Output the [x, y] coordinate of the center of the cell containing the given text.  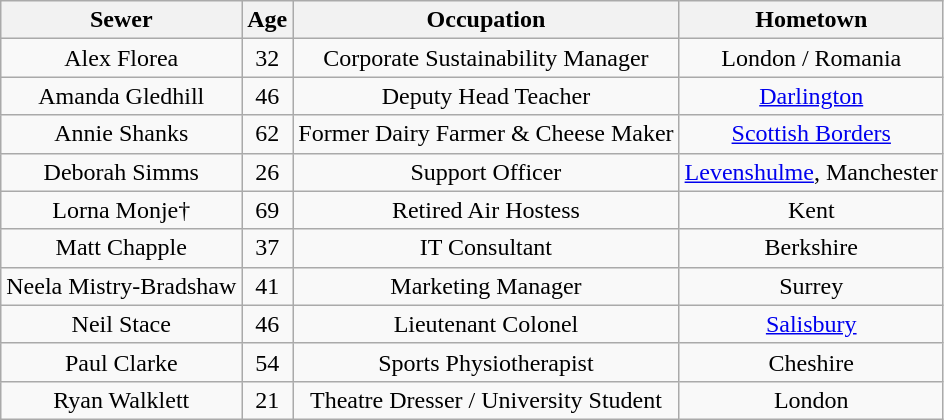
Former Dairy Farmer & Cheese Maker [486, 134]
Sewer [122, 20]
Surrey [811, 286]
Occupation [486, 20]
Theatre Dresser / University Student [486, 400]
Scottish Borders [811, 134]
Neil Stace [122, 324]
54 [268, 362]
Amanda Gledhill [122, 96]
Corporate Sustainability Manager [486, 58]
Ryan Walklett [122, 400]
Lorna Monje† [122, 210]
Deputy Head Teacher [486, 96]
London [811, 400]
Paul Clarke [122, 362]
Cheshire [811, 362]
21 [268, 400]
Hometown [811, 20]
Deborah Simms [122, 172]
69 [268, 210]
Age [268, 20]
London / Romania [811, 58]
Levenshulme, Manchester [811, 172]
26 [268, 172]
Marketing Manager [486, 286]
41 [268, 286]
Annie Shanks [122, 134]
32 [268, 58]
Neela Mistry-Bradshaw [122, 286]
Matt Chapple [122, 248]
Retired Air Hostess [486, 210]
Sports Physiotherapist [486, 362]
IT Consultant [486, 248]
Salisbury [811, 324]
Alex Florea [122, 58]
62 [268, 134]
Lieutenant Colonel [486, 324]
Darlington [811, 96]
Kent [811, 210]
Berkshire [811, 248]
37 [268, 248]
Support Officer [486, 172]
